Provide the (x, y) coordinate of the cell's center where the given text is located.  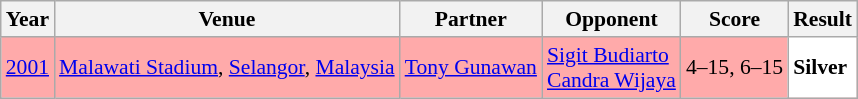
2001 (28, 68)
Sigit Budiarto Candra Wijaya (612, 68)
Result (822, 19)
Opponent (612, 19)
Venue (227, 19)
Partner (471, 19)
Malawati Stadium, Selangor, Malaysia (227, 68)
Tony Gunawan (471, 68)
Score (734, 19)
Year (28, 19)
4–15, 6–15 (734, 68)
Silver (822, 68)
